Pinpoint the cell where the given text exists, returning its (x, y) midpoint coordinate. 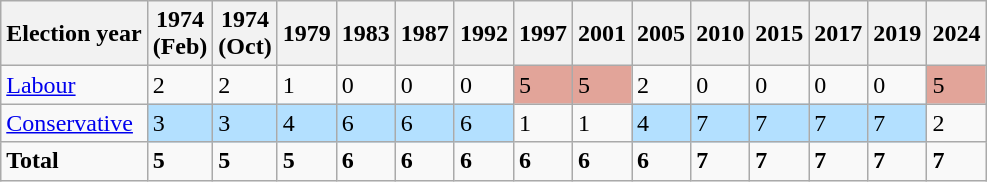
1987 (424, 34)
Total (74, 161)
2010 (720, 34)
2005 (662, 34)
1983 (366, 34)
2024 (956, 34)
2019 (898, 34)
Election year (74, 34)
1979 (306, 34)
1974(Oct) (245, 34)
1997 (542, 34)
2017 (838, 34)
Conservative (74, 123)
1974(Feb) (180, 34)
2015 (780, 34)
2001 (602, 34)
1992 (484, 34)
Labour (74, 85)
